Identify which cell holds the provided text, then report its [x, y] central coordinate. 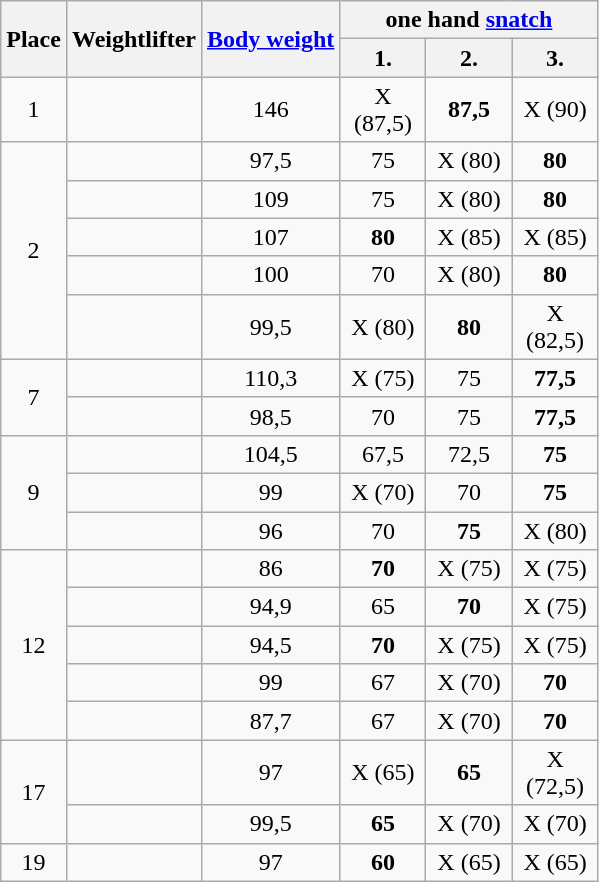
87,7 [270, 721]
67,5 [383, 454]
109 [270, 199]
100 [270, 275]
96 [270, 531]
7 [34, 397]
X (87,5) [383, 110]
Weightlifter [134, 39]
one hand snatch [469, 20]
86 [270, 569]
107 [270, 237]
72,5 [469, 454]
3. [555, 58]
9 [34, 492]
X (82,5) [555, 326]
87,5 [469, 110]
110,3 [270, 378]
104,5 [270, 454]
19 [34, 862]
Body weight [270, 39]
94,9 [270, 607]
94,5 [270, 645]
1 [34, 110]
Place [34, 39]
17 [34, 792]
X (90) [555, 110]
1. [383, 58]
12 [34, 645]
2 [34, 250]
2. [469, 58]
60 [383, 862]
X (72,5) [555, 772]
97,5 [270, 161]
146 [270, 110]
98,5 [270, 416]
